From the cell containing the given text, extract its center point as [X, Y] coordinate. 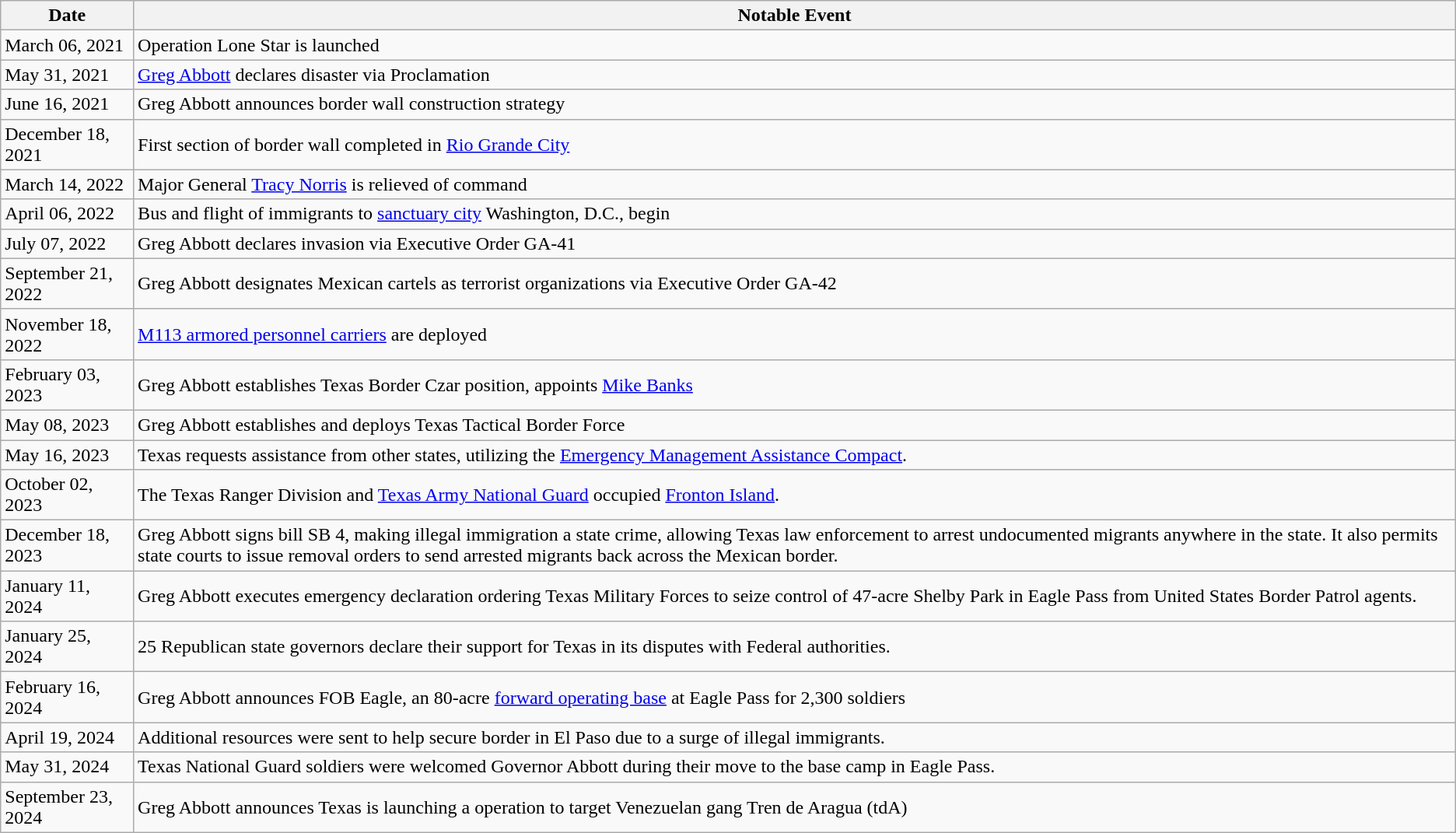
January 11, 2024 [67, 596]
The Texas Ranger Division and Texas Army National Guard occupied Fronton Island. [795, 495]
May 16, 2023 [67, 455]
M113 armored personnel carriers are deployed [795, 334]
February 16, 2024 [67, 697]
September 21, 2022 [67, 283]
25 Republican state governors declare their support for Texas in its disputes with Federal authorities. [795, 647]
Additional resources were sent to help secure border in El Paso due to a surge of illegal immigrants. [795, 737]
Bus and flight of immigrants to sanctuary city Washington, D.C., begin [795, 214]
May 31, 2021 [67, 75]
July 07, 2022 [67, 243]
Texas National Guard soldiers were welcomed Governor Abbott during their move to the base camp in Eagle Pass. [795, 767]
Greg Abbott announces border wall construction strategy [795, 104]
Greg Abbott designates Mexican cartels as terrorist organizations via Executive Order GA-42 [795, 283]
Date [67, 16]
Greg Abbott announces FOB Eagle, an 80-acre forward operating base at Eagle Pass for 2,300 soldiers [795, 697]
Greg Abbott establishes Texas Border Czar position, appoints Mike Banks [795, 384]
January 25, 2024 [67, 647]
April 06, 2022 [67, 214]
June 16, 2021 [67, 104]
April 19, 2024 [67, 737]
September 23, 2024 [67, 807]
Greg Abbott establishes and deploys Texas Tactical Border Force [795, 425]
Texas requests assistance from other states, utilizing the Emergency Management Assistance Compact. [795, 455]
First section of border wall completed in Rio Grande City [795, 145]
October 02, 2023 [67, 495]
March 06, 2021 [67, 45]
May 08, 2023 [67, 425]
May 31, 2024 [67, 767]
Notable Event [795, 16]
Greg Abbott announces Texas is launching a operation to target Venezuelan gang Tren de Aragua (tdA) [795, 807]
December 18, 2021 [67, 145]
December 18, 2023 [67, 546]
March 14, 2022 [67, 184]
Greg Abbott declares disaster via Proclamation [795, 75]
Major General Tracy Norris is relieved of command [795, 184]
Operation Lone Star is launched [795, 45]
Greg Abbott declares invasion via Executive Order GA-41 [795, 243]
November 18, 2022 [67, 334]
February 03, 2023 [67, 384]
